From the cell containing the given text, extract its center point as (x, y) coordinate. 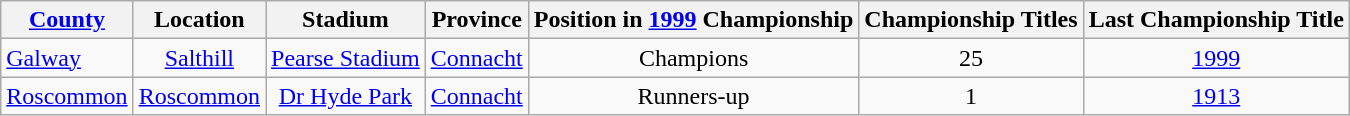
25 (971, 58)
Stadium (346, 20)
Galway (67, 58)
Pearse Stadium (346, 58)
1913 (1216, 96)
Champions (694, 58)
Championship Titles (971, 20)
Province (476, 20)
Runners-up (694, 96)
Position in 1999 Championship (694, 20)
Location (199, 20)
1 (971, 96)
Last Championship Title (1216, 20)
County (67, 20)
1999 (1216, 58)
Salthill (199, 58)
Dr Hyde Park (346, 96)
